Find where the given text appears and provide that cell's center as [X, Y] coordinate. 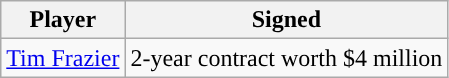
Tim Frazier [63, 58]
Player [63, 20]
2-year contract worth $4 million [286, 58]
Signed [286, 20]
